Output the [x, y] coordinate of the center of the cell containing the given text.  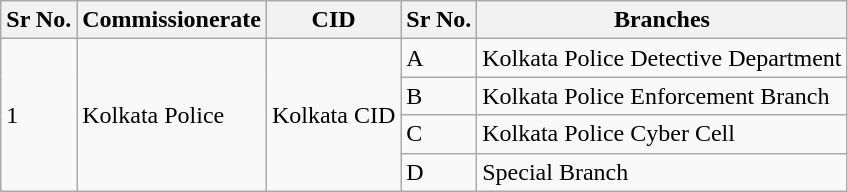
D [439, 172]
Kolkata CID [333, 115]
CID [333, 20]
A [439, 58]
1 [39, 115]
Kolkata Police Enforcement Branch [662, 96]
Kolkata Police Cyber Cell [662, 134]
Kolkata Police Detective Department [662, 58]
Commissionerate [172, 20]
B [439, 96]
C [439, 134]
Kolkata Police [172, 115]
Branches [662, 20]
Special Branch [662, 172]
